Pinpoint the cell where the given text exists, returning its [X, Y] midpoint coordinate. 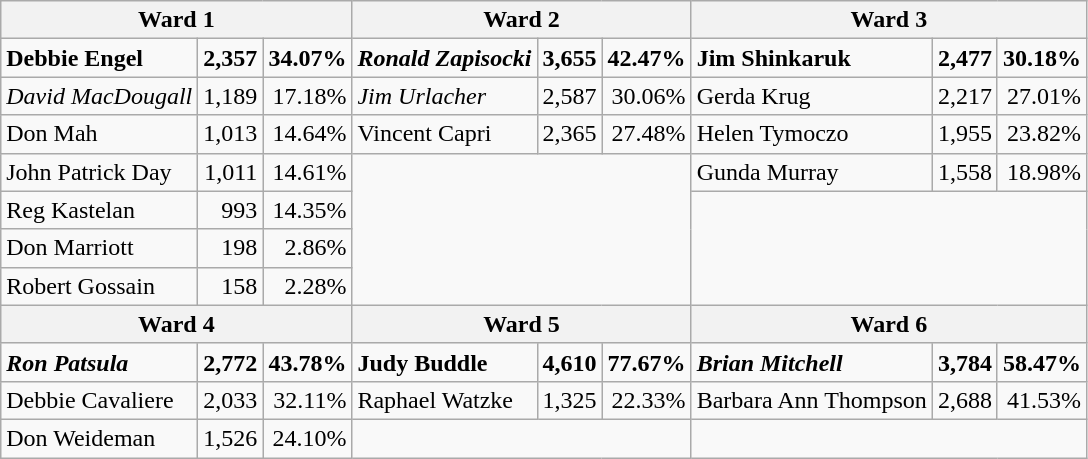
993 [230, 210]
Barbara Ann Thompson [812, 400]
58.47% [1042, 362]
1,955 [964, 134]
John Patrick Day [100, 172]
Ward 1 [176, 20]
Robert Gossain [100, 286]
4,610 [570, 362]
30.06% [646, 96]
3,655 [570, 58]
32.11% [308, 400]
2,217 [964, 96]
24.10% [308, 438]
Vincent Capri [444, 134]
Gunda Murray [812, 172]
Ronald Zapisocki [444, 58]
1,011 [230, 172]
2,033 [230, 400]
3,784 [964, 362]
27.48% [646, 134]
77.67% [646, 362]
14.64% [308, 134]
30.18% [1042, 58]
Brian Mitchell [812, 362]
1,558 [964, 172]
2,365 [570, 134]
Judy Buddle [444, 362]
Debbie Cavaliere [100, 400]
41.53% [1042, 400]
1,325 [570, 400]
14.61% [308, 172]
2,587 [570, 96]
2,688 [964, 400]
22.33% [646, 400]
198 [230, 248]
27.01% [1042, 96]
Ward 4 [176, 324]
Raphael Watzke [444, 400]
Ron Patsula [100, 362]
Don Mah [100, 134]
18.98% [1042, 172]
Ward 5 [522, 324]
David MacDougall [100, 96]
23.82% [1042, 134]
34.07% [308, 58]
17.18% [308, 96]
Don Marriott [100, 248]
2.28% [308, 286]
Ward 6 [888, 324]
Ward 2 [522, 20]
Debbie Engel [100, 58]
1,526 [230, 438]
1,189 [230, 96]
Jim Shinkaruk [812, 58]
2,772 [230, 362]
Jim Urlacher [444, 96]
43.78% [308, 362]
Gerda Krug [812, 96]
2,477 [964, 58]
Don Weideman [100, 438]
Helen Tymoczo [812, 134]
2,357 [230, 58]
42.47% [646, 58]
158 [230, 286]
Ward 3 [888, 20]
14.35% [308, 210]
2.86% [308, 248]
1,013 [230, 134]
Reg Kastelan [100, 210]
